From the cell containing the given text, extract its center point as [x, y] coordinate. 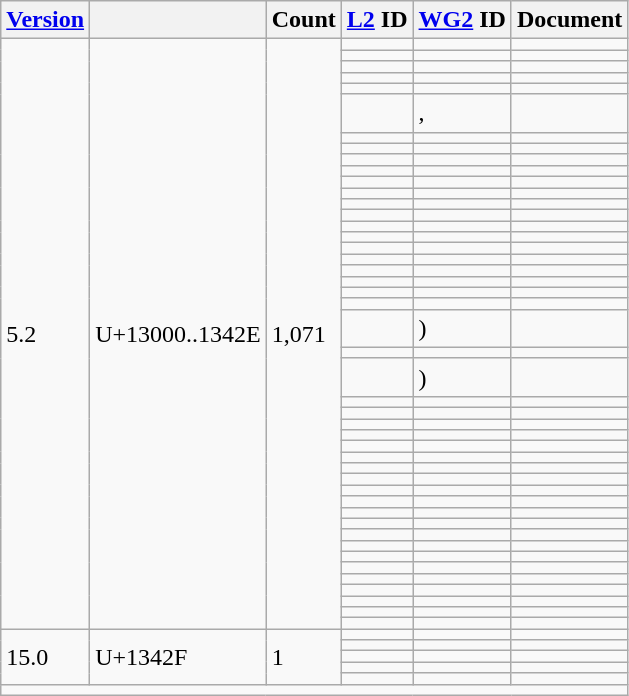
1 [304, 656]
, [462, 113]
L2 ID [377, 20]
5.2 [46, 334]
Count [304, 20]
WG2 ID [462, 20]
Document [569, 20]
1,071 [304, 334]
U+1342F [178, 656]
15.0 [46, 656]
U+13000..1342E [178, 334]
Version [46, 20]
